Output the [X, Y] coordinate of the center of the cell containing the given text.  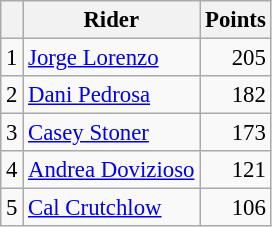
1 [12, 58]
Jorge Lorenzo [112, 58]
4 [12, 170]
173 [236, 133]
205 [236, 58]
121 [236, 170]
Points [236, 20]
5 [12, 208]
Dani Pedrosa [112, 95]
2 [12, 95]
Casey Stoner [112, 133]
Andrea Dovizioso [112, 170]
Rider [112, 20]
Cal Crutchlow [112, 208]
182 [236, 95]
106 [236, 208]
3 [12, 133]
